Find where the given text appears and provide that cell's center as [X, Y] coordinate. 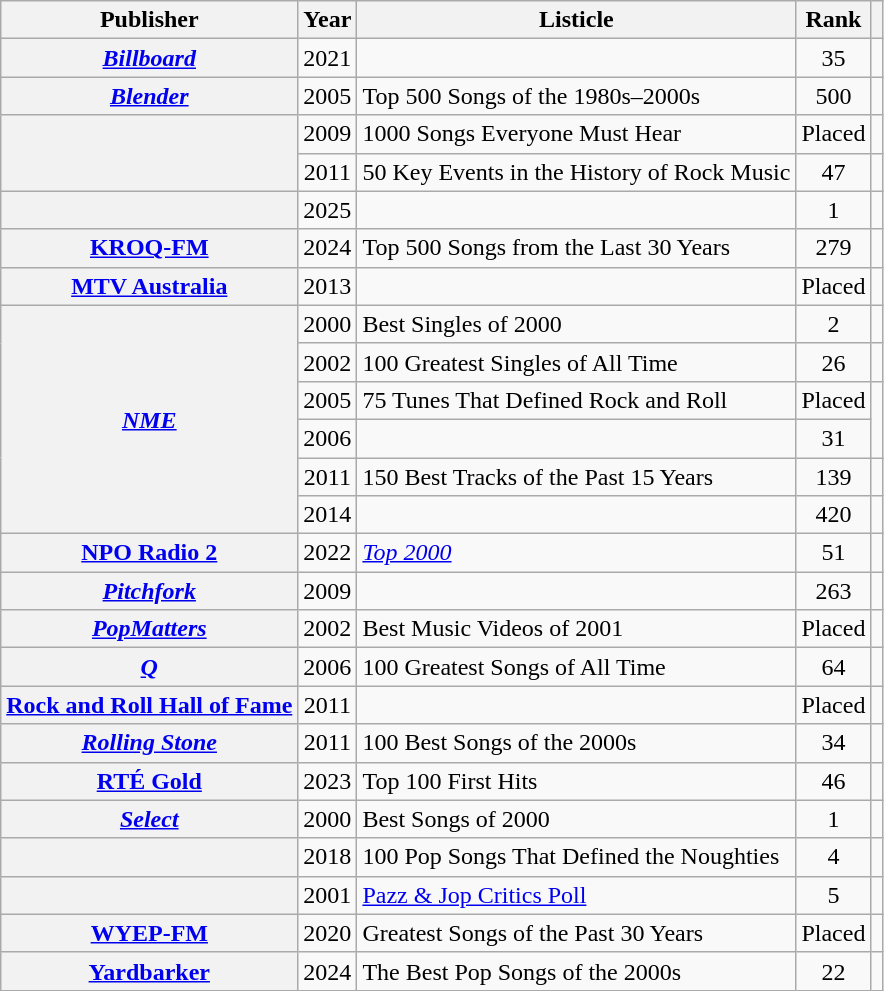
Rolling Stone [150, 743]
2018 [328, 857]
46 [834, 781]
Greatest Songs of the Past 30 Years [576, 933]
Pazz & Jop Critics Poll [576, 895]
22 [834, 971]
75 Tunes That Defined Rock and Roll [576, 400]
100 Greatest Singles of All Time [576, 362]
26 [834, 362]
Billboard [150, 58]
2020 [328, 933]
Rank [834, 20]
2013 [328, 286]
Top 2000 [576, 553]
100 Greatest Songs of All Time [576, 667]
2025 [328, 210]
500 [834, 96]
4 [834, 857]
Select [150, 819]
100 Pop Songs That Defined the Noughties [576, 857]
KROQ-FM [150, 248]
MTV Australia [150, 286]
34 [834, 743]
139 [834, 477]
Best Songs of 2000 [576, 819]
150 Best Tracks of the Past 15 Years [576, 477]
2023 [328, 781]
35 [834, 58]
Pitchfork [150, 591]
Best Music Videos of 2001 [576, 629]
2001 [328, 895]
The Best Pop Songs of the 2000s [576, 971]
31 [834, 438]
Best Singles of 2000 [576, 324]
279 [834, 248]
Yardbarker [150, 971]
2022 [328, 553]
NME [150, 419]
50 Key Events in the History of Rock Music [576, 172]
Blender [150, 96]
NPO Radio 2 [150, 553]
5 [834, 895]
Top 500 Songs of the 1980s–2000s [576, 96]
Listicle [576, 20]
Top 500 Songs from the Last 30 Years [576, 248]
47 [834, 172]
PopMatters [150, 629]
64 [834, 667]
1000 Songs Everyone Must Hear [576, 134]
420 [834, 515]
100 Best Songs of the 2000s [576, 743]
RTÉ Gold [150, 781]
2021 [328, 58]
2014 [328, 515]
Publisher [150, 20]
51 [834, 553]
Year [328, 20]
Top 100 First Hits [576, 781]
WYEP-FM [150, 933]
263 [834, 591]
Rock and Roll Hall of Fame [150, 705]
Q [150, 667]
2 [834, 324]
